Return (x, y) of the center of cell containing provided text 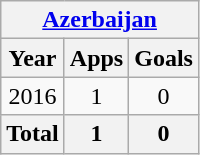
Azerbaijan (100, 20)
2016 (33, 96)
Total (33, 134)
Goals (164, 58)
Apps (96, 58)
Year (33, 58)
